Find where the given text appears and provide that cell's center as (X, Y) coordinate. 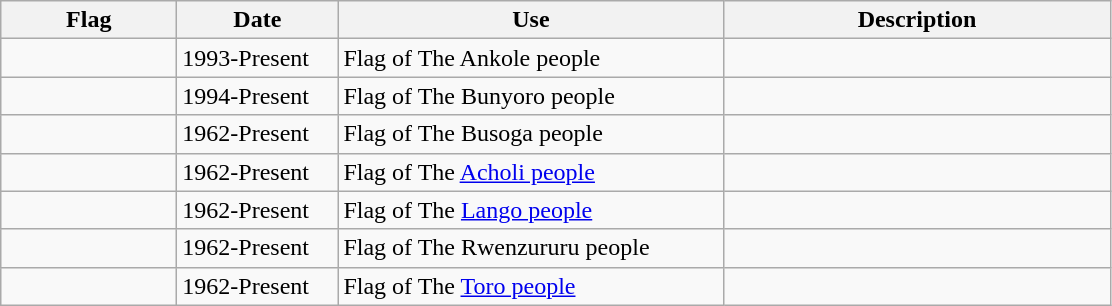
Date (258, 20)
Use (531, 20)
Flag of The Toro people (531, 286)
Flag of The Busoga people (531, 134)
Description (917, 20)
Flag of The Bunyoro people (531, 96)
1993-Present (258, 58)
Flag of The Rwenzururu people (531, 248)
Flag (89, 20)
Flag of The Lango people (531, 210)
Flag of The Acholi people (531, 172)
Flag of The Ankole people (531, 58)
1994-Present (258, 96)
